Determine the [x, y] coordinate at the center of the cell enclosing the given text.  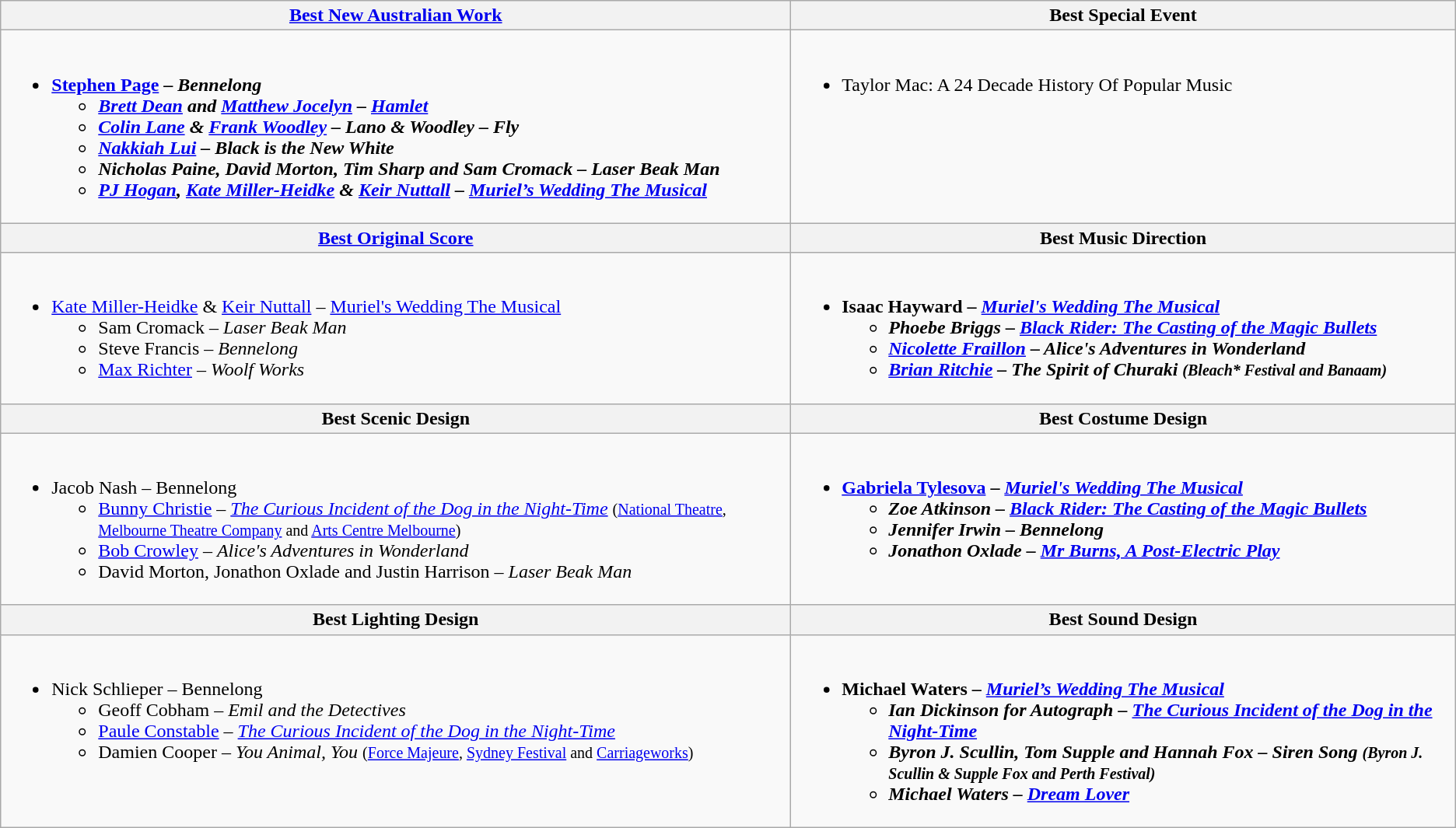
Best New Australian Work [396, 16]
Best Original Score [396, 238]
Best Scenic Design [396, 418]
Best Special Event [1123, 16]
Best Lighting Design [396, 620]
Best Music Direction [1123, 238]
Kate Miller-Heidke & Keir Nuttall – Muriel's Wedding The MusicalSam Cromack – Laser Beak ManSteve Francis – BennelongMax Richter – Woolf Works [396, 328]
Best Costume Design [1123, 418]
Best Sound Design [1123, 620]
Taylor Mac: A 24 Decade History Of Popular Music [1123, 127]
